Return (X, Y) of the center of cell containing provided text 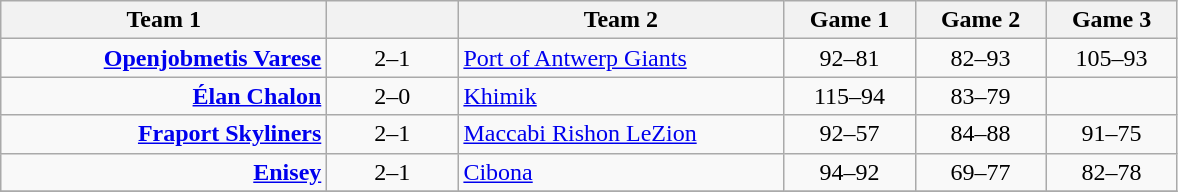
Élan Chalon (164, 96)
84–88 (980, 134)
Cibona (621, 172)
Team 2 (621, 20)
83–79 (980, 96)
94–92 (850, 172)
Fraport Skyliners (164, 134)
115–94 (850, 96)
Team 1 (164, 20)
Khimik (621, 96)
Game 3 (1112, 20)
Game 2 (980, 20)
Openjobmetis Varese (164, 58)
91–75 (1112, 134)
82–78 (1112, 172)
105–93 (1112, 58)
Maccabi Rishon LeZion (621, 134)
Enisey (164, 172)
92–57 (850, 134)
92–81 (850, 58)
82–93 (980, 58)
Port of Antwerp Giants (621, 58)
2–0 (392, 96)
69–77 (980, 172)
Game 1 (850, 20)
